Detect which cell encompasses the target text, then output its (X, Y) center coordinate. 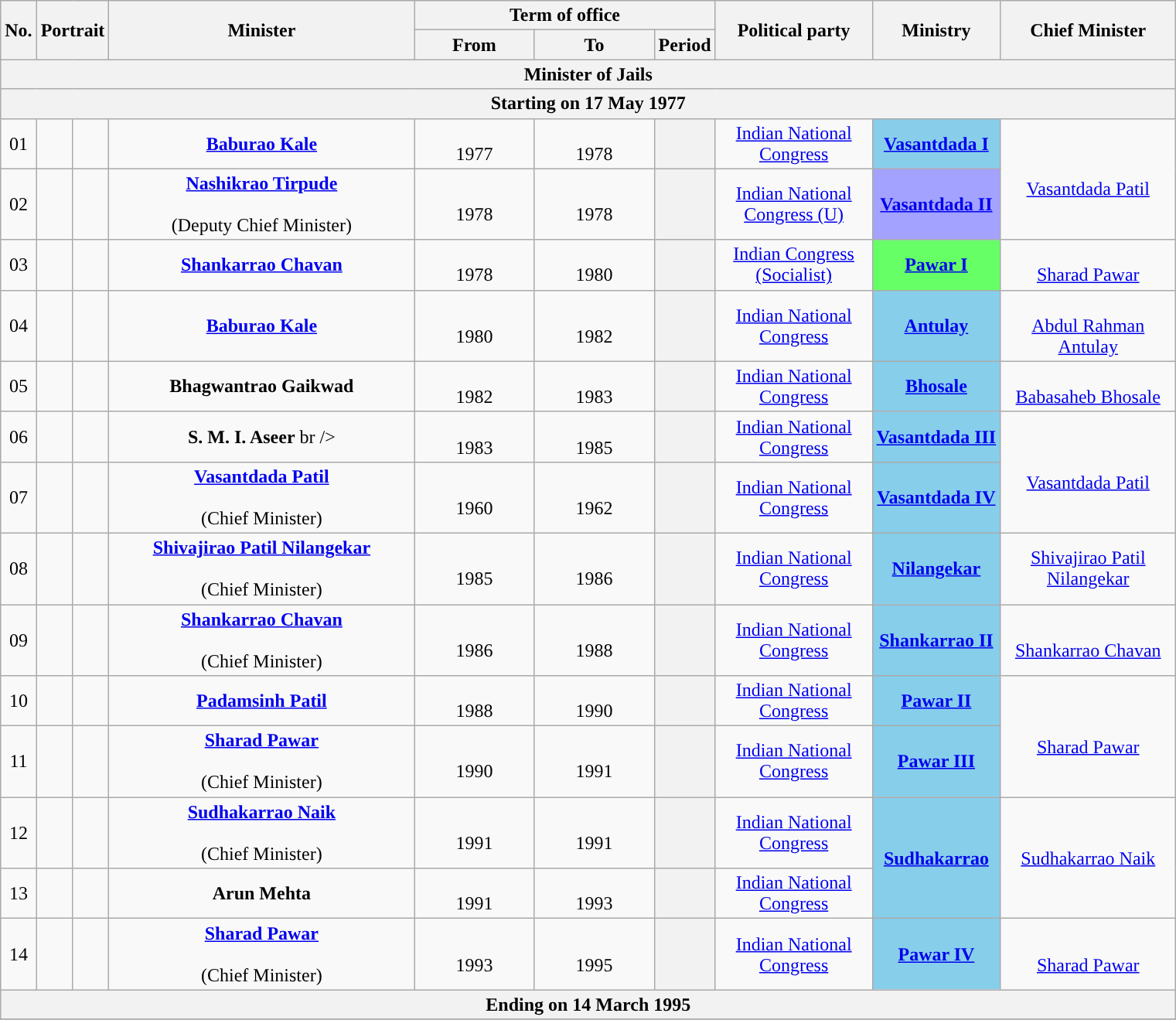
10 (19, 701)
Nashikrao Tirpude (Deputy Chief Minister) (261, 204)
Sudhakarrao (936, 858)
Padamsinh Patil (261, 701)
Vasantdada IV (936, 497)
09 (19, 640)
From (475, 45)
Abdul Rahman Antulay (1089, 326)
Minister (261, 30)
1962 (594, 497)
Sudhakarrao Naik (1089, 858)
Ministry (936, 30)
01 (19, 144)
11 (19, 762)
S. M. I. Aseer br /> (261, 436)
12 (19, 833)
07 (19, 497)
06 (19, 436)
To (594, 45)
Minister of Jails (588, 74)
1960 (475, 497)
Arun Mehta (261, 894)
Vasantdada I (936, 144)
Indian National Congress (U) (793, 204)
Pawar III (936, 762)
Ending on 14 March 1995 (588, 1005)
05 (19, 387)
14 (19, 954)
13 (19, 894)
Starting on 17 May 1977 (588, 104)
Antulay (936, 326)
Sudhakarrao Naik (Chief Minister) (261, 833)
Period (685, 45)
Shankarrao Chavan (Chief Minister) (261, 640)
Chief Minister (1089, 30)
08 (19, 568)
Vasantdada Patil (Chief Minister) (261, 497)
Political party (793, 30)
Pawar I (936, 264)
02 (19, 204)
Babasaheb Bhosale (1089, 387)
Shivajirao Patil Nilangekar (Chief Minister) (261, 568)
Bhagwantrao Gaikwad (261, 387)
Nilangekar (936, 568)
Vasantdada II (936, 204)
No. (19, 30)
Bhosale (936, 387)
Portrait (73, 30)
Shankarrao II (936, 640)
1995 (594, 954)
Term of office (564, 15)
Vasantdada III (936, 436)
1977 (475, 144)
Shivajirao Patil Nilangekar (1089, 568)
04 (19, 326)
Pawar IV (936, 954)
03 (19, 264)
Indian Congress (Socialist) (793, 264)
Pawar II (936, 701)
